Output the [x, y] coordinate of the center of the cell containing the given text.  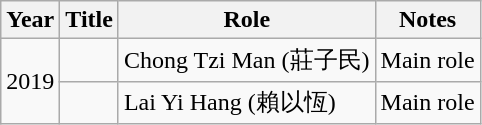
Chong Tzi Man (莊子民) [246, 60]
2019 [30, 82]
Role [246, 20]
Notes [428, 20]
Title [90, 20]
Year [30, 20]
Lai Yi Hang (賴以恆) [246, 102]
